Search for the cell housing the specified text and yield its [X, Y] center coordinate. 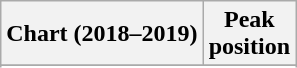
Chart (2018–2019) [102, 34]
Peakposition [249, 34]
